Locate the cell with the specified text and output its (x, y) center coordinate. 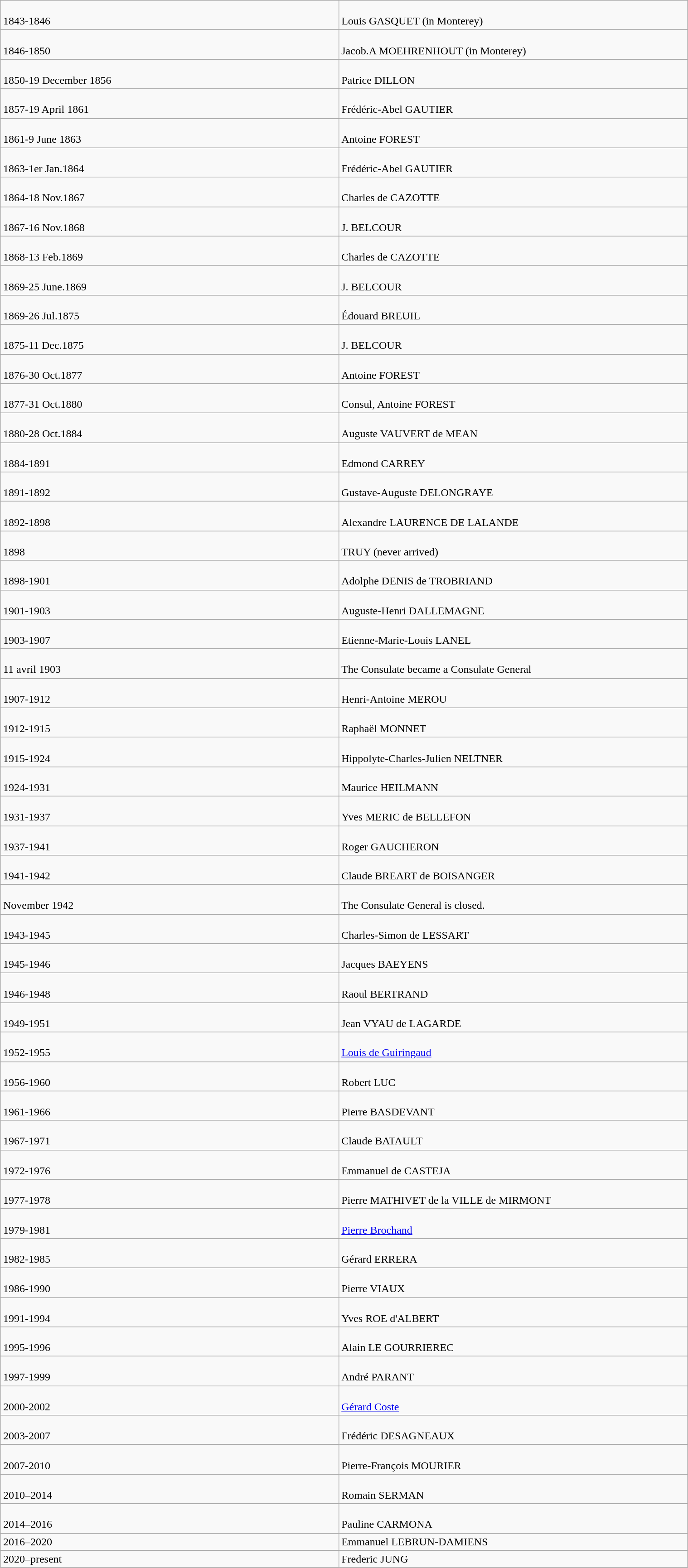
1945-1946 (170, 959)
1972-1976 (170, 1164)
2016–2020 (170, 1542)
Claude BATAULT (513, 1135)
Consul, Antoine FOREST (513, 399)
Hippolyte-Charles-Julien NELTNER (513, 752)
1997-1999 (170, 1371)
2003-2007 (170, 1430)
Jacob.A MOEHRENHOUT (in Monterey) (513, 44)
1892-1898 (170, 516)
Maurice HEILMANN (513, 781)
Pauline CARMONA (513, 1519)
1898 (170, 545)
1877-31 Oct.1880 (170, 399)
Henri-Antoine MEROU (513, 693)
Louis de Guiringaud (513, 1047)
Roger GAUCHERON (513, 840)
1880-28 Oct.1884 (170, 428)
2007-2010 (170, 1460)
Etienne-Marie-Louis LANEL (513, 634)
Pierre-François MOURIER (513, 1460)
Pierre Brochand (513, 1223)
Gérard Coste (513, 1401)
1931-1937 (170, 811)
1861-9 June 1863 (170, 133)
1952-1955 (170, 1047)
1943-1945 (170, 929)
Patrice DILLON (513, 74)
Alain LE GOURRIEREC (513, 1342)
1986-1990 (170, 1282)
1850-19 December 1856 (170, 74)
The Consulate General is closed. (513, 900)
Pierre VIAUX (513, 1282)
Romain SERMAN (513, 1489)
Auguste-Henri DALLEMAGNE (513, 604)
Frédéric DESAGNEAUX (513, 1430)
Claude BREART de BOISANGER (513, 870)
1924-1931 (170, 781)
1869-25 June.1869 (170, 280)
1949-1951 (170, 1018)
1915-1924 (170, 752)
1891-1892 (170, 487)
1961-1966 (170, 1105)
1907-1912 (170, 693)
1946-1948 (170, 988)
1869-26 Jul.1875 (170, 310)
1864-18 Nov.1867 (170, 192)
Raoul BERTRAND (513, 988)
Yves MERIC de BELLEFON (513, 811)
Gérard ERRERA (513, 1253)
1912-1915 (170, 722)
Auguste VAUVERT de MEAN (513, 428)
Raphaël MONNET (513, 722)
TRUY (never arrived) (513, 545)
Jean VYAU de LAGARDE (513, 1018)
1979-1981 (170, 1223)
1875-11 Dec.1875 (170, 339)
1863-1er Jan.1864 (170, 162)
1991-1994 (170, 1312)
Gustave-Auguste DELONGRAYE (513, 487)
Alexandre LAURENCE DE LALANDE (513, 516)
1956-1960 (170, 1076)
Emmanuel LEBRUN-DAMIENS (513, 1542)
Jacques BAEYENS (513, 959)
Frederic JUNG (513, 1559)
Louis GASQUET (in Monterey) (513, 15)
2014–2016 (170, 1519)
1846-1850 (170, 44)
1867-16 Nov.1868 (170, 221)
1941-1942 (170, 870)
2020–present (170, 1559)
1843-1846 (170, 15)
The Consulate became a Consulate General (513, 663)
2010–2014 (170, 1489)
1937-1941 (170, 840)
1898-1901 (170, 575)
1876-30 Oct.1877 (170, 369)
1903-1907 (170, 634)
Edmond CARREY (513, 458)
1857-19 April 1861 (170, 103)
Pierre BASDEVANT (513, 1105)
11 avril 1903 (170, 663)
Charles-Simon de LESSART (513, 929)
1977-1978 (170, 1194)
Emmanuel de CASTEJA (513, 1164)
Édouard BREUIL (513, 310)
Yves ROE d'ALBERT (513, 1312)
Pierre MATHIVET de la VILLE de MIRMONT (513, 1194)
1982-1985 (170, 1253)
1884-1891 (170, 458)
1967-1971 (170, 1135)
Robert LUC (513, 1076)
André PARANT (513, 1371)
2000-2002 (170, 1401)
1901-1903 (170, 604)
1995-1996 (170, 1342)
Adolphe DENIS de TROBRIAND (513, 575)
November 1942 (170, 900)
1868-13 Feb.1869 (170, 251)
